From the cell containing the given text, extract its center point as (X, Y) coordinate. 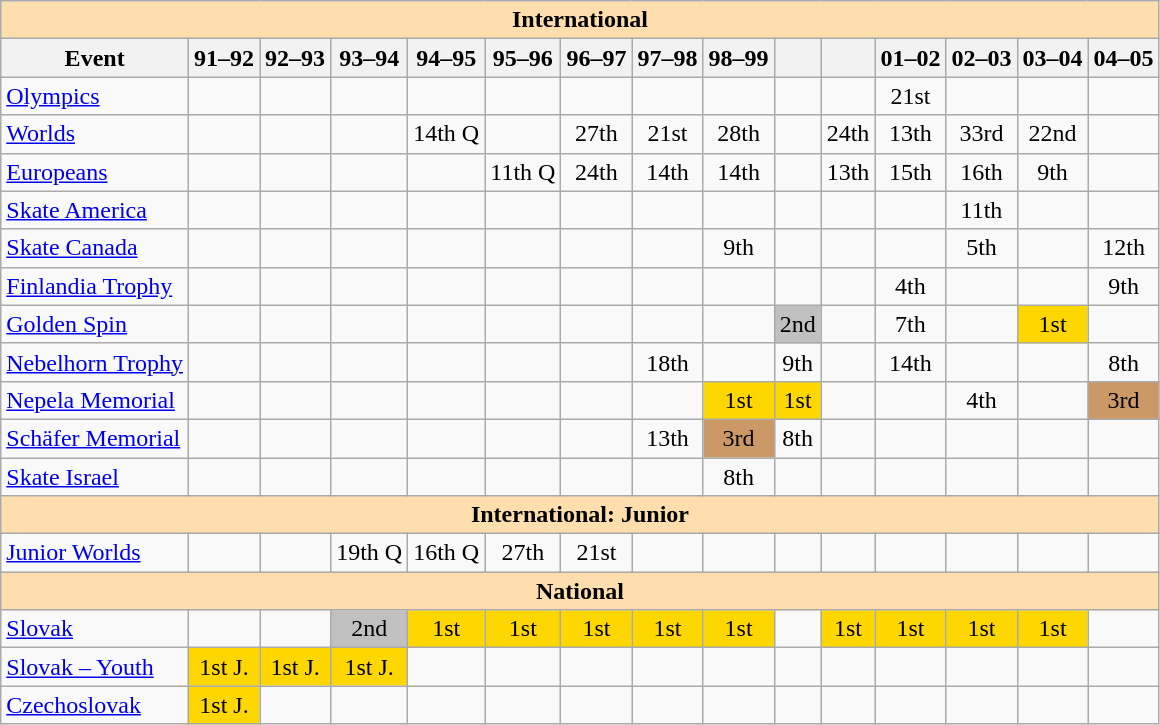
5th (982, 248)
Slovak – Youth (95, 667)
95–96 (523, 58)
93–94 (370, 58)
Czechoslovak (95, 705)
Skate America (95, 210)
15th (910, 172)
Junior Worlds (95, 553)
7th (910, 324)
18th (668, 362)
33rd (982, 134)
11th (982, 210)
04–05 (1124, 58)
National (580, 591)
Schäfer Memorial (95, 438)
Finlandia Trophy (95, 286)
Olympics (95, 96)
28th (738, 134)
Worlds (95, 134)
22nd (1052, 134)
Skate Israel (95, 477)
12th (1124, 248)
Skate Canada (95, 248)
96–97 (596, 58)
91–92 (224, 58)
Slovak (95, 629)
01–02 (910, 58)
Golden Spin (95, 324)
Nepela Memorial (95, 400)
98–99 (738, 58)
14th Q (446, 134)
Europeans (95, 172)
International: Junior (580, 515)
16th Q (446, 553)
02–03 (982, 58)
97–98 (668, 58)
Event (95, 58)
Nebelhorn Trophy (95, 362)
International (580, 20)
19th Q (370, 553)
16th (982, 172)
94–95 (446, 58)
03–04 (1052, 58)
11th Q (523, 172)
92–93 (296, 58)
